Return [X, Y] of the center of cell containing provided text 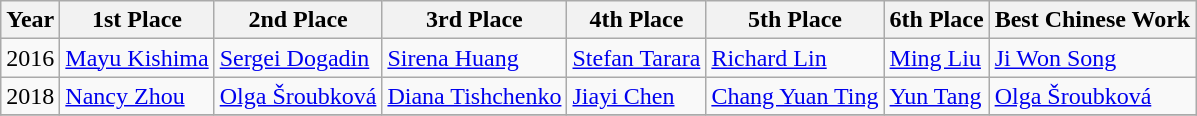
Best Chinese Work [1092, 20]
Ming Liu [936, 58]
Mayu Kishima [137, 58]
Jiayi Chen [636, 96]
6th Place [936, 20]
Stefan Tarara [636, 58]
5th Place [795, 20]
Sergei Dogadin [298, 58]
Chang Yuan Ting [795, 96]
3rd Place [474, 20]
4th Place [636, 20]
2nd Place [298, 20]
2016 [30, 58]
Nancy Zhou [137, 96]
Yun Tang [936, 96]
2018 [30, 96]
Sirena Huang [474, 58]
Ji Won Song [1092, 58]
Diana Tishchenko [474, 96]
Richard Lin [795, 58]
Year [30, 20]
1st Place [137, 20]
